Capture the cell that displays the provided text and extract its [X, Y] central coordinate. 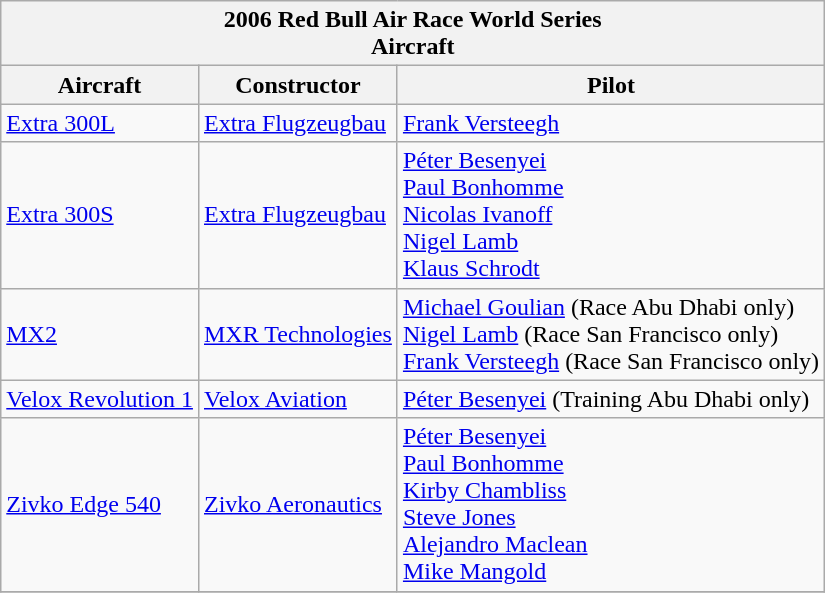
Aircraft [100, 85]
MXR Technologies [298, 334]
Zivko Aeronautics [298, 504]
Pilot [610, 85]
Péter Besenyei Paul Bonhomme Kirby Chambliss Steve Jones Alejandro Maclean Mike Mangold [610, 504]
Zivko Edge 540 [100, 504]
Michael Goulian (Race Abu Dhabi only) Nigel Lamb (Race San Francisco only) Frank Versteegh (Race San Francisco only) [610, 334]
Velox Revolution 1 [100, 399]
Péter Besenyei (Training Abu Dhabi only) [610, 399]
Extra 300S [100, 215]
Péter Besenyei Paul Bonhomme Nicolas Ivanoff Nigel Lamb Klaus Schrodt [610, 215]
Extra 300L [100, 123]
Frank Versteegh [610, 123]
MX2 [100, 334]
Velox Aviation [298, 399]
2006 Red Bull Air Race World SeriesAircraft [413, 34]
Constructor [298, 85]
